Locate the cell with the specified text and output its [x, y] center coordinate. 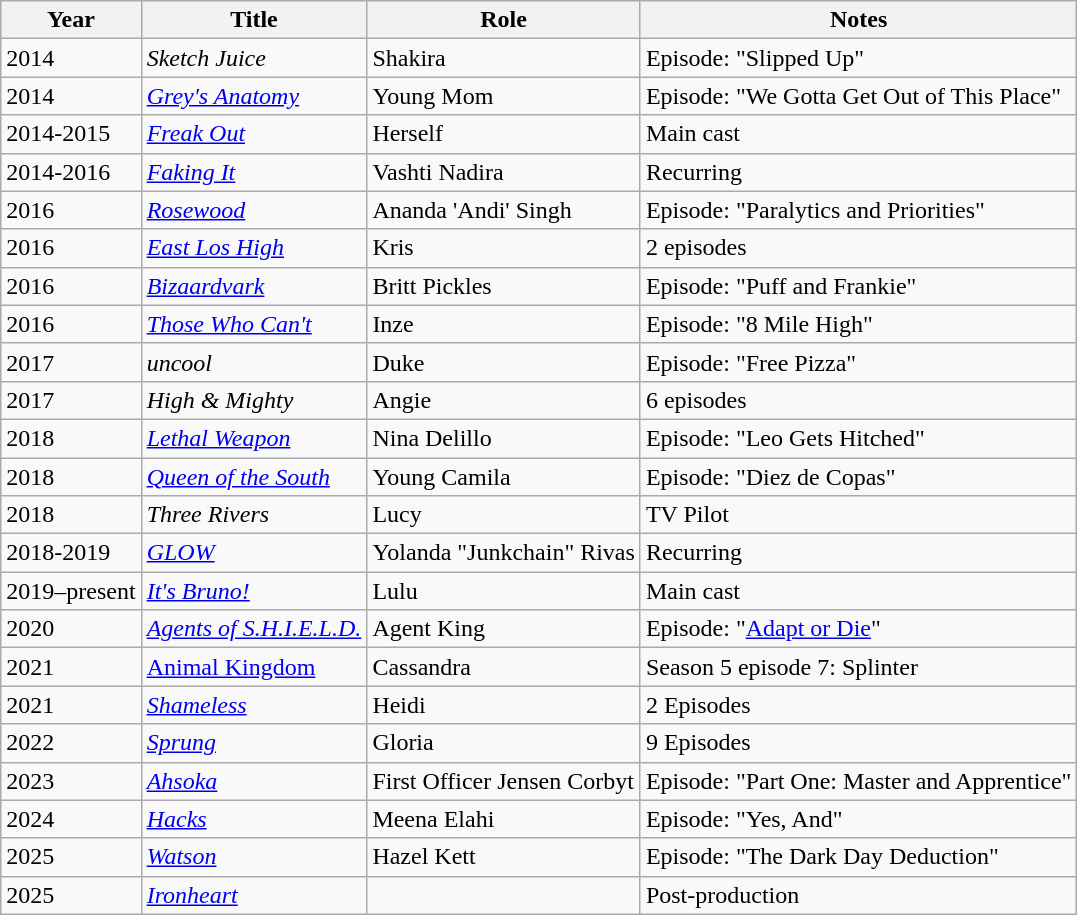
Episode: "Part One: Master and Apprentice" [858, 781]
2 episodes [858, 248]
High & Mighty [254, 400]
Young Mom [504, 96]
Episode: "The Dark Day Deduction" [858, 857]
Rosewood [254, 210]
Gloria [504, 743]
Faking It [254, 172]
9 Episodes [858, 743]
Title [254, 20]
2020 [71, 629]
Freak Out [254, 134]
Episode: "Yes, And" [858, 819]
Kris [504, 248]
Grey's Anatomy [254, 96]
2014-2015 [71, 134]
First Officer Jensen Corbyt [504, 781]
Shakira [504, 58]
Shameless [254, 705]
2019–present [71, 591]
2024 [71, 819]
Notes [858, 20]
Sketch Juice [254, 58]
Inze [504, 324]
Sprung [254, 743]
Angie [504, 400]
Herself [504, 134]
Episode: "We Gotta Get Out of This Place" [858, 96]
2018-2019 [71, 553]
TV Pilot [858, 515]
Year [71, 20]
Episode: "Adapt or Die" [858, 629]
Agents of S.H.I.E.L.D. [254, 629]
Queen of the South [254, 477]
uncool [254, 362]
Post-production [858, 895]
Lucy [504, 515]
Those Who Can't [254, 324]
Episode: "Slipped Up" [858, 58]
Duke [504, 362]
Agent King [504, 629]
Season 5 episode 7: Splinter [858, 667]
Britt Pickles [504, 286]
Yolanda "Junkchain" Rivas [504, 553]
Hazel Kett [504, 857]
Ananda 'Andi' Singh [504, 210]
Ahsoka [254, 781]
Three Rivers [254, 515]
Cassandra [504, 667]
It's Bruno! [254, 591]
Episode: "Diez de Copas" [858, 477]
Lethal Weapon [254, 438]
Episode: "Leo Gets Hitched" [858, 438]
2 Episodes [858, 705]
Ironheart [254, 895]
Animal Kingdom [254, 667]
Nina Delillo [504, 438]
Meena Elahi [504, 819]
Heidi [504, 705]
Hacks [254, 819]
Vashti Nadira [504, 172]
GLOW [254, 553]
Episode: "8 Mile High" [858, 324]
Episode: "Puff and Frankie" [858, 286]
Watson [254, 857]
2014-2016 [71, 172]
2023 [71, 781]
Role [504, 20]
Bizaardvark [254, 286]
Episode: "Paralytics and Priorities" [858, 210]
Lulu [504, 591]
Episode: "Free Pizza" [858, 362]
East Los High [254, 248]
2022 [71, 743]
Young Camila [504, 477]
6 episodes [858, 400]
